Output the [X, Y] coordinate of the center of the cell containing the given text.  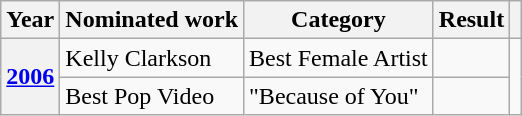
"Because of You" [339, 96]
Best Female Artist [339, 58]
Result [471, 20]
Year [30, 20]
Nominated work [152, 20]
Kelly Clarkson [152, 58]
Category [339, 20]
2006 [30, 77]
Best Pop Video [152, 96]
